Determine the (X, Y) coordinate at the center of the cell enclosing the given text.  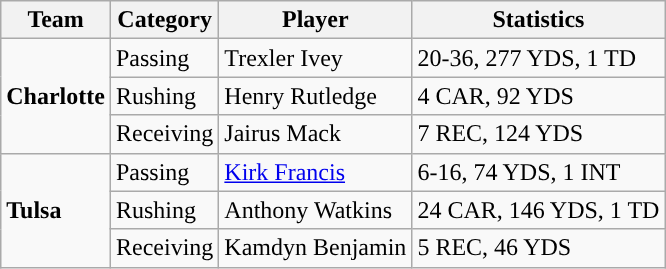
Tulsa (56, 210)
20-36, 277 YDS, 1 TD (538, 58)
5 REC, 46 YDS (538, 248)
Player (316, 20)
Team (56, 20)
4 CAR, 92 YDS (538, 96)
Statistics (538, 20)
6-16, 74 YDS, 1 INT (538, 172)
24 CAR, 146 YDS, 1 TD (538, 210)
Henry Rutledge (316, 96)
Anthony Watkins (316, 210)
Category (164, 20)
Charlotte (56, 96)
Trexler Ivey (316, 58)
Kamdyn Benjamin (316, 248)
Jairus Mack (316, 134)
7 REC, 124 YDS (538, 134)
Kirk Francis (316, 172)
